Return [x, y] of the center of cell containing provided text 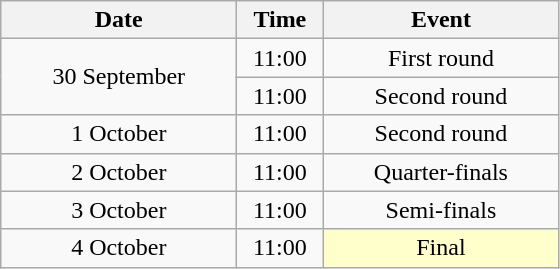
1 October [119, 134]
Quarter-finals [441, 172]
Time [280, 20]
4 October [119, 248]
Event [441, 20]
First round [441, 58]
Date [119, 20]
Semi-finals [441, 210]
Final [441, 248]
2 October [119, 172]
3 October [119, 210]
30 September [119, 77]
